From the cell containing the given text, extract its center point as (X, Y) coordinate. 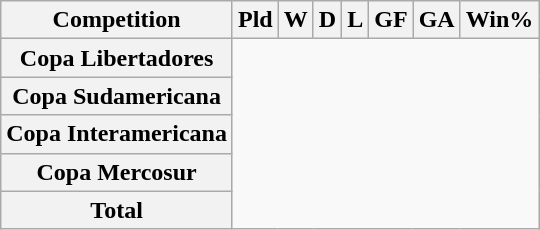
Copa Sudamericana (117, 96)
Win% (500, 20)
Copa Interamericana (117, 134)
GF (391, 20)
Pld (255, 20)
Copa Mercosur (117, 172)
Total (117, 210)
Competition (117, 20)
Copa Libertadores (117, 58)
L (356, 20)
D (327, 20)
GA (436, 20)
W (296, 20)
